Search for the cell housing the specified text and yield its (X, Y) center coordinate. 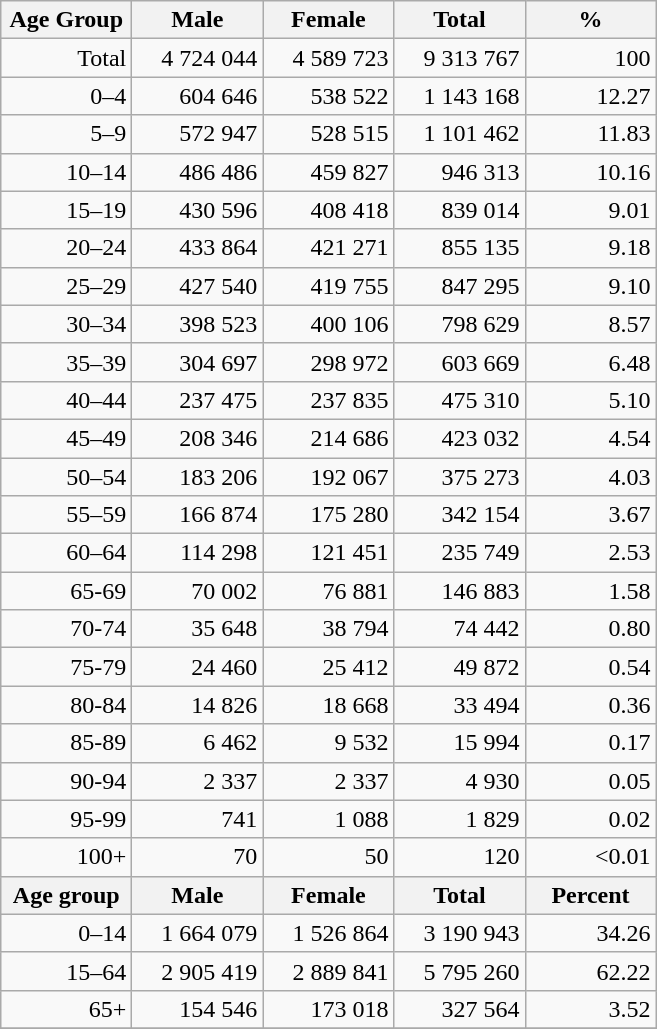
0.02 (590, 819)
183 206 (198, 477)
421 271 (328, 248)
55–59 (66, 515)
798 629 (460, 324)
95-99 (66, 819)
9 313 767 (460, 58)
25–29 (66, 286)
430 596 (198, 210)
34.26 (590, 933)
1 664 079 (198, 933)
35 648 (198, 629)
70-74 (66, 629)
62.22 (590, 971)
4.54 (590, 438)
4.03 (590, 477)
408 418 (328, 210)
49 872 (460, 667)
100+ (66, 857)
146 883 (460, 591)
235 749 (460, 553)
237 475 (198, 400)
5.10 (590, 400)
538 522 (328, 96)
65+ (66, 1009)
2 905 419 (198, 971)
175 280 (328, 515)
237 835 (328, 400)
604 646 (198, 96)
10–14 (66, 172)
35–39 (66, 362)
1 088 (328, 819)
12.27 (590, 96)
33 494 (460, 705)
45–49 (66, 438)
121 451 (328, 553)
70 002 (198, 591)
419 755 (328, 286)
475 310 (460, 400)
76 881 (328, 591)
0–14 (66, 933)
15–64 (66, 971)
304 697 (198, 362)
3.67 (590, 515)
214 686 (328, 438)
1 101 462 (460, 134)
15–19 (66, 210)
946 313 (460, 172)
486 486 (198, 172)
11.83 (590, 134)
100 (590, 58)
40–44 (66, 400)
433 864 (198, 248)
0–4 (66, 96)
154 546 (198, 1009)
0.54 (590, 667)
741 (198, 819)
400 106 (328, 324)
6 462 (198, 743)
30–34 (66, 324)
60–64 (66, 553)
5–9 (66, 134)
Age Group (66, 20)
173 018 (328, 1009)
375 273 (460, 477)
24 460 (198, 667)
1 829 (460, 819)
0.05 (590, 781)
0.17 (590, 743)
10.16 (590, 172)
1.58 (590, 591)
15 994 (460, 743)
398 523 (198, 324)
4 724 044 (198, 58)
423 032 (460, 438)
<0.01 (590, 857)
572 947 (198, 134)
80-84 (66, 705)
75-79 (66, 667)
0.36 (590, 705)
8.57 (590, 324)
3.52 (590, 1009)
4 930 (460, 781)
603 669 (460, 362)
9.01 (590, 210)
0.80 (590, 629)
9 532 (328, 743)
20–24 (66, 248)
9.10 (590, 286)
4 589 723 (328, 58)
25 412 (328, 667)
Percent (590, 895)
327 564 (460, 1009)
3 190 943 (460, 933)
2.53 (590, 553)
Age group (66, 895)
847 295 (460, 286)
65-69 (66, 591)
14 826 (198, 705)
342 154 (460, 515)
9.18 (590, 248)
192 067 (328, 477)
18 668 (328, 705)
459 827 (328, 172)
85-89 (66, 743)
38 794 (328, 629)
528 515 (328, 134)
208 346 (198, 438)
74 442 (460, 629)
427 540 (198, 286)
50–54 (66, 477)
855 135 (460, 248)
% (590, 20)
1 526 864 (328, 933)
5 795 260 (460, 971)
50 (328, 857)
90-94 (66, 781)
298 972 (328, 362)
1 143 168 (460, 96)
166 874 (198, 515)
839 014 (460, 210)
6.48 (590, 362)
114 298 (198, 553)
2 889 841 (328, 971)
120 (460, 857)
70 (198, 857)
